Provide the [x, y] coordinate of the cell's center where the given text is located.  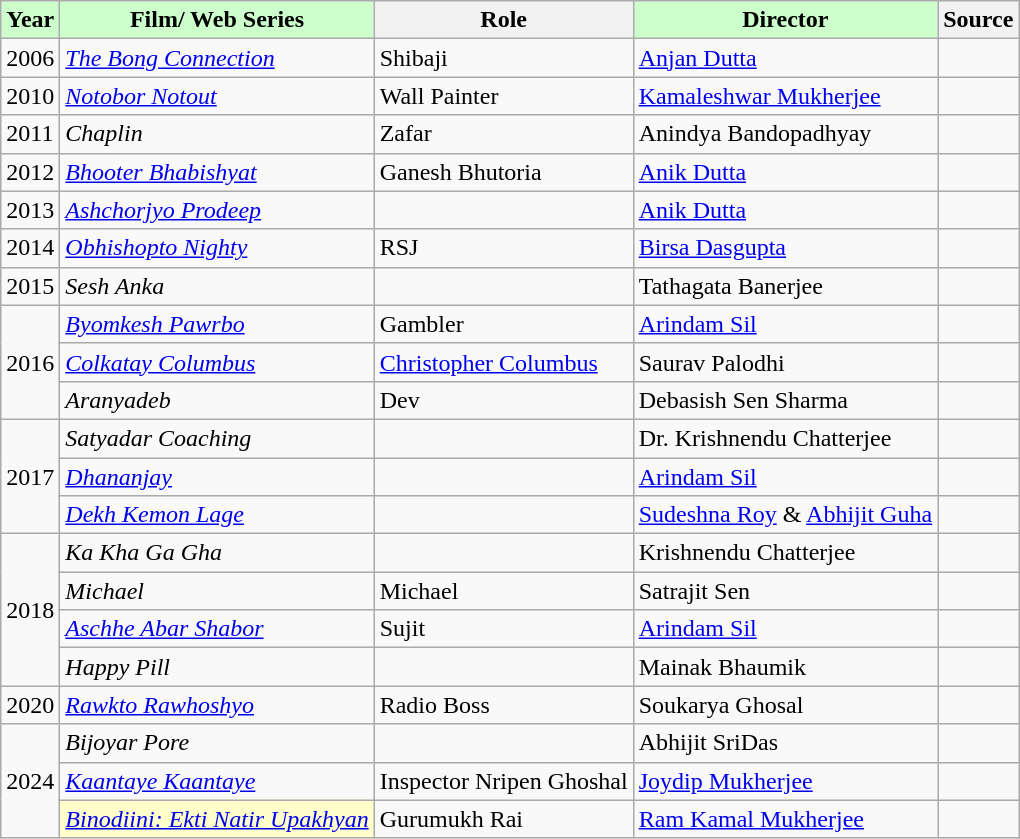
Joydip Mukherjee [785, 781]
Radio Boss [504, 705]
2010 [30, 96]
Sudeshna Roy & Abhijit Guha [785, 515]
Ram Kamal Mukherjee [785, 819]
Kamaleshwar Mukherjee [785, 96]
Year [30, 20]
Director [785, 20]
Tathagata Banerjee [785, 286]
Debasish Sen Sharma [785, 400]
Bijoyar Pore [217, 743]
Sujit [504, 629]
The Bong Connection [217, 58]
2011 [30, 134]
Gurumukh Rai [504, 819]
Bhooter Bhabishyat [217, 172]
Colkatay Columbus [217, 362]
Gambler [504, 324]
RSJ [504, 248]
Aschhe Abar Shabor [217, 629]
Chaplin [217, 134]
Abhijit SriDas [785, 743]
Aranyadeb [217, 400]
2017 [30, 476]
2020 [30, 705]
Binodiini: Ekti Natir Upakhyan [217, 819]
Byomkesh Pawrbo [217, 324]
Dekh Kemon Lage [217, 515]
Rawkto Rawhoshyo [217, 705]
Film/ Web Series [217, 20]
Inspector Nripen Ghoshal [504, 781]
2012 [30, 172]
Krishnendu Chatterjee [785, 553]
Soukarya Ghosal [785, 705]
Zafar [504, 134]
2006 [30, 58]
Role [504, 20]
2013 [30, 210]
Dr. Krishnendu Chatterjee [785, 438]
2014 [30, 248]
Mainak Bhaumik [785, 667]
Ka Kha Ga Gha [217, 553]
Ashchorjyo Prodeep [217, 210]
Saurav Palodhi [785, 362]
2015 [30, 286]
Dhananjay [217, 477]
Kaantaye Kaantaye [217, 781]
Wall Painter [504, 96]
Sesh Anka [217, 286]
Shibaji [504, 58]
2016 [30, 362]
Anindya Bandopadhyay [785, 134]
Notobor Notout [217, 96]
Ganesh Bhutoria [504, 172]
Birsa Dasgupta [785, 248]
2018 [30, 610]
Dev [504, 400]
Happy Pill [217, 667]
2024 [30, 781]
Anjan Dutta [785, 58]
Christopher Columbus [504, 362]
Satrajit Sen [785, 591]
Source [978, 20]
Satyadar Coaching [217, 438]
Obhishopto Nighty [217, 248]
